Detect which cell encompasses the target text, then output its [X, Y] center coordinate. 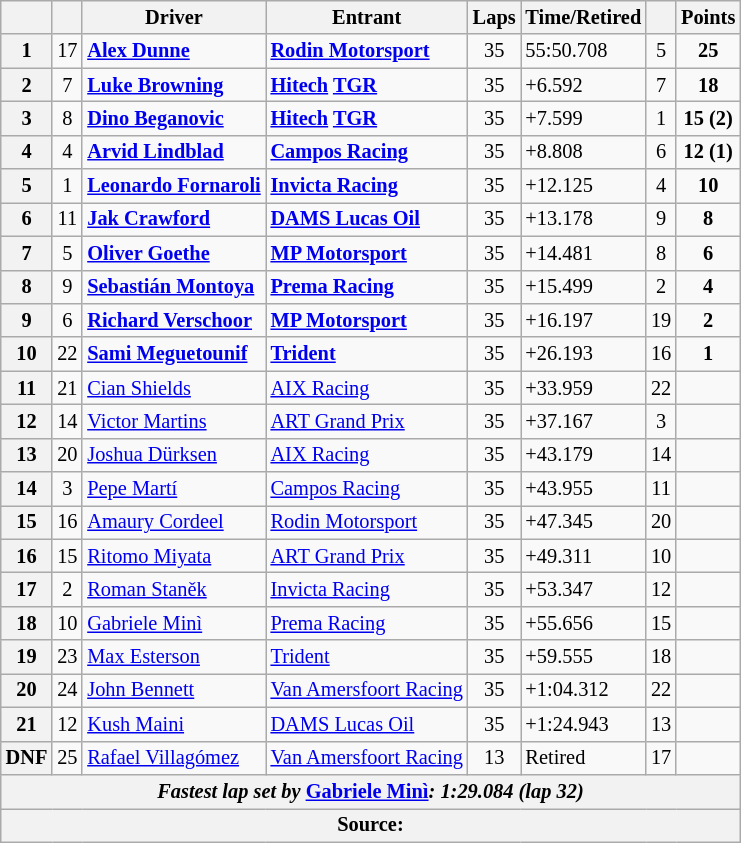
+13.178 [583, 219]
+49.311 [583, 556]
Entrant [367, 17]
+8.808 [583, 152]
Source: [370, 825]
+1:04.312 [583, 690]
Amaury Cordeel [174, 522]
Jak Crawford [174, 219]
+33.959 [583, 388]
Luke Browning [174, 85]
Arvid Lindblad [174, 152]
+15.499 [583, 287]
+53.347 [583, 589]
Oliver Goethe [174, 253]
55:50.708 [583, 51]
Pepe Martí [174, 489]
+59.555 [583, 657]
Fastest lap set by Gabriele Minì: 1:29.084 (lap 32) [370, 791]
+55.656 [583, 623]
+16.197 [583, 320]
John Bennett [174, 690]
+47.345 [583, 522]
Dino Beganovic [174, 118]
+43.179 [583, 455]
Sami Meguetounif [174, 354]
Max Esterson [174, 657]
DNF [27, 758]
Ritomo Miyata [174, 556]
23 [67, 657]
Driver [174, 17]
+14.481 [583, 253]
Sebastián Montoya [174, 287]
Roman Staněk [174, 589]
+37.167 [583, 421]
Victor Martins [174, 421]
+1:24.943 [583, 724]
15 (2) [708, 118]
Alex Dunne [174, 51]
Rafael Villagómez [174, 758]
Retired [583, 758]
Richard Verschoor [174, 320]
Joshua Dürksen [174, 455]
Leonardo Fornaroli [174, 186]
+6.592 [583, 85]
+7.599 [583, 118]
Kush Maini [174, 724]
Points [708, 17]
+43.955 [583, 489]
+26.193 [583, 354]
Laps [494, 17]
Cian Shields [174, 388]
Time/Retired [583, 17]
12 (1) [708, 152]
+12.125 [583, 186]
24 [67, 690]
Gabriele Minì [174, 623]
